Pinpoint the cell where the given text exists, returning its [x, y] midpoint coordinate. 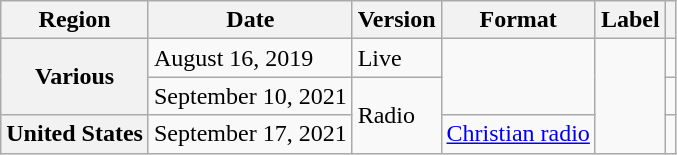
Christian radio [518, 134]
Format [518, 20]
Date [250, 20]
September 10, 2021 [250, 96]
Region [75, 20]
August 16, 2019 [250, 58]
September 17, 2021 [250, 134]
Live [396, 58]
Various [75, 77]
Version [396, 20]
United States [75, 134]
Radio [396, 115]
Label [630, 20]
